Return (X, Y) of the center of cell containing provided text 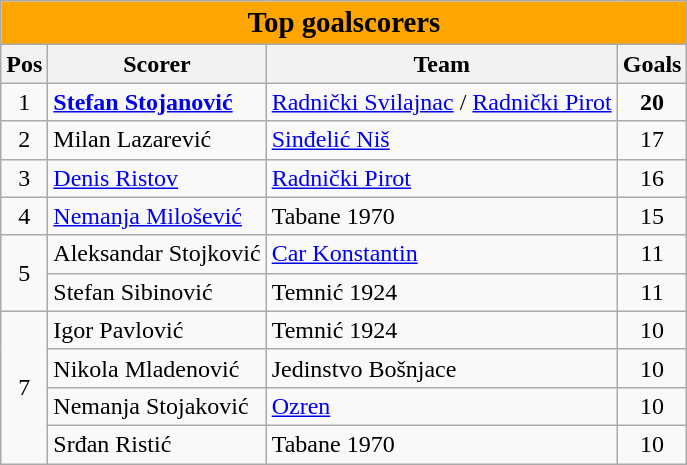
Srđan Ristić (157, 444)
Igor Pavlović (157, 330)
20 (652, 102)
16 (652, 178)
Scorer (157, 64)
Denis Ristov (157, 178)
Nemanja Milošević (157, 216)
Sinđelić Niš (442, 140)
Car Konstantin (442, 254)
Nemanja Stojaković (157, 406)
Radnički Svilajnac / Radnički Pirot (442, 102)
5 (24, 273)
1 (24, 102)
15 (652, 216)
Stefan Stojanović (157, 102)
7 (24, 387)
Nikola Mladenović (157, 368)
2 (24, 140)
Top goalscorers (344, 23)
Radnički Pirot (442, 178)
17 (652, 140)
Team (442, 64)
Milan Lazarević (157, 140)
Stefan Sibinović (157, 292)
Ozren (442, 406)
Pos (24, 64)
3 (24, 178)
Goals (652, 64)
Aleksandar Stojković (157, 254)
Jedinstvo Bošnjace (442, 368)
4 (24, 216)
